Return the (X, Y) coordinate for the center point of the cell that contains the specified text.  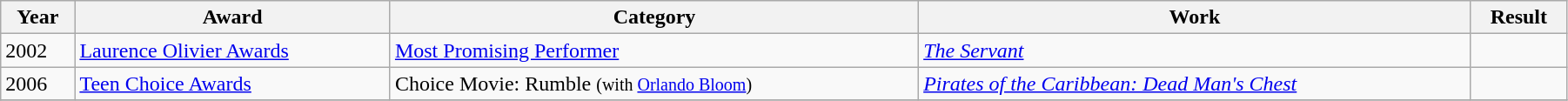
Most Promising Performer (654, 50)
Pirates of the Caribbean: Dead Man's Chest (1196, 84)
Category (654, 17)
Laurence Olivier Awards (233, 50)
The Servant (1196, 50)
2006 (38, 84)
Teen Choice Awards (233, 84)
Year (38, 17)
Work (1196, 17)
2002 (38, 50)
Result (1518, 17)
Award (233, 17)
Choice Movie: Rumble (with Orlando Bloom) (654, 84)
